Determine the (X, Y) coordinate at the center of the cell enclosing the given text.  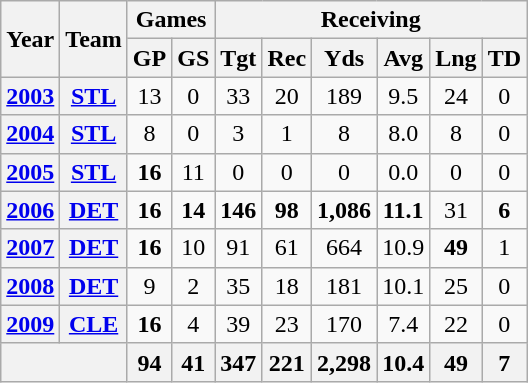
7.4 (404, 324)
2004 (30, 134)
41 (194, 362)
13 (149, 96)
Tgt (238, 58)
146 (238, 210)
0.0 (404, 172)
22 (456, 324)
189 (344, 96)
2009 (30, 324)
2005 (30, 172)
3 (238, 134)
10.1 (404, 286)
91 (238, 248)
9.5 (404, 96)
221 (287, 362)
18 (287, 286)
6 (504, 210)
Games (170, 20)
98 (287, 210)
347 (238, 362)
7 (504, 362)
2006 (30, 210)
664 (344, 248)
61 (287, 248)
181 (344, 286)
Year (30, 39)
CLE (94, 324)
20 (287, 96)
TD (504, 58)
9 (149, 286)
35 (238, 286)
2,298 (344, 362)
1,086 (344, 210)
24 (456, 96)
Receiving (371, 20)
31 (456, 210)
2008 (30, 286)
2003 (30, 96)
4 (194, 324)
25 (456, 286)
14 (194, 210)
23 (287, 324)
33 (238, 96)
GP (149, 58)
8.0 (404, 134)
10.4 (404, 362)
10 (194, 248)
Lng (456, 58)
11.1 (404, 210)
11 (194, 172)
GS (194, 58)
2007 (30, 248)
Team (94, 39)
94 (149, 362)
Rec (287, 58)
Avg (404, 58)
10.9 (404, 248)
Yds (344, 58)
2 (194, 286)
39 (238, 324)
170 (344, 324)
